Determine the (x, y) coordinate at the center of the cell enclosing the given text.  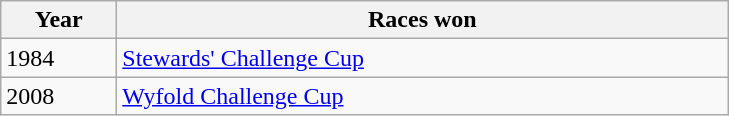
Stewards' Challenge Cup (422, 58)
Races won (422, 20)
Year (59, 20)
Wyfold Challenge Cup (422, 96)
1984 (59, 58)
2008 (59, 96)
